Provide the [X, Y] coordinate of the cell's center where the given text is located.  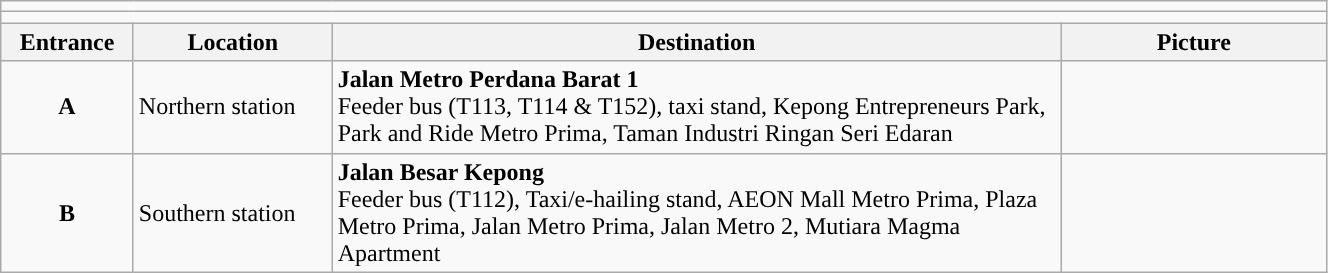
Entrance [68, 42]
Picture [1194, 42]
B [68, 212]
Southern station [232, 212]
Destination [696, 42]
A [68, 107]
Northern station [232, 107]
Location [232, 42]
